Output the [X, Y] coordinate of the center of the cell containing the given text.  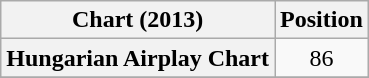
Hungarian Airplay Chart [138, 58]
86 [322, 58]
Chart (2013) [138, 20]
Position [322, 20]
